Extract the [X, Y] coordinate from the center of the cell holding the provided text.  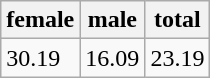
16.09 [112, 58]
total [178, 20]
female [40, 20]
23.19 [178, 58]
30.19 [40, 58]
male [112, 20]
